Find where the given text appears and provide that cell's center as [X, Y] coordinate. 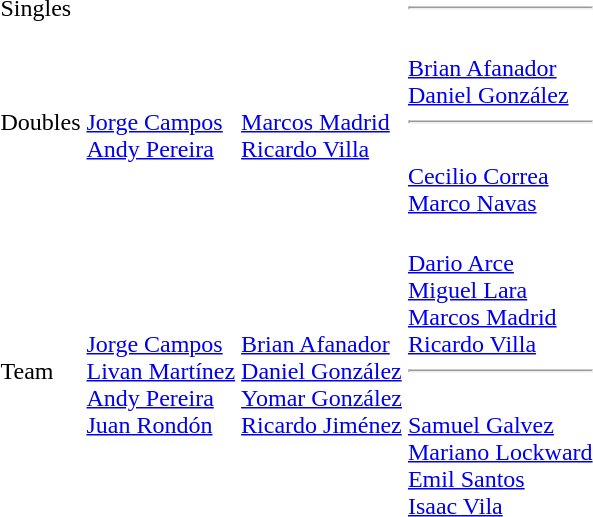
Marcos MadridRicardo Villa [322, 122]
Jorge CamposAndy Pereira [161, 122]
